Determine the (X, Y) coordinate at the center of the cell enclosing the given text.  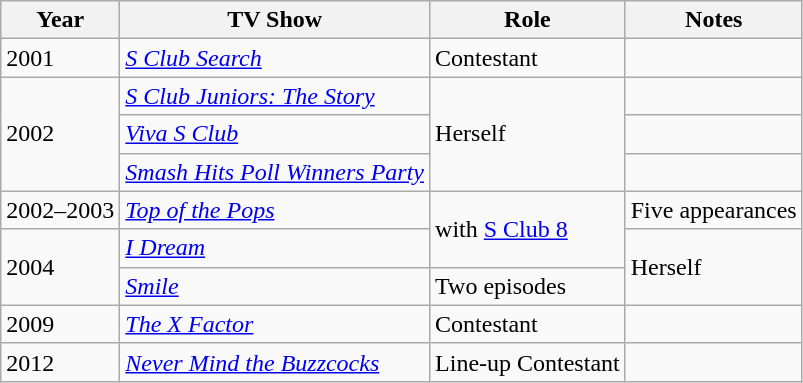
Year (60, 20)
S Club Juniors: The Story (275, 96)
Smile (275, 286)
2009 (60, 324)
2012 (60, 362)
Never Mind the Buzzcocks (275, 362)
Line-up Contestant (528, 362)
Notes (714, 20)
with S Club 8 (528, 229)
TV Show (275, 20)
Role (528, 20)
Smash Hits Poll Winners Party (275, 172)
I Dream (275, 248)
2004 (60, 267)
The X Factor (275, 324)
Viva S Club (275, 134)
S Club Search (275, 58)
Two episodes (528, 286)
Top of the Pops (275, 210)
2002–2003 (60, 210)
Five appearances (714, 210)
2001 (60, 58)
2002 (60, 134)
